Extract the (x, y) coordinate from the center of the cell holding the provided text.  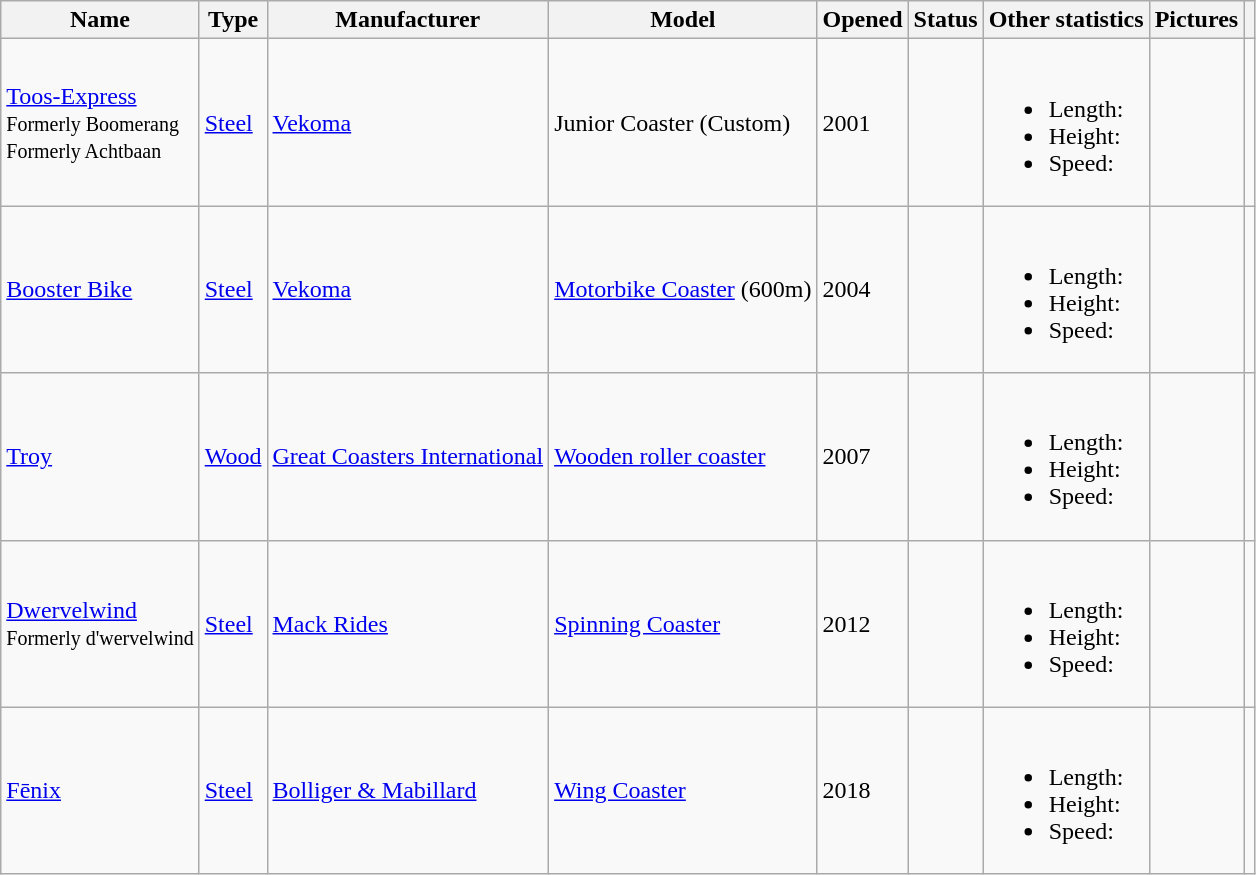
Wing Coaster (683, 790)
Great Coasters International (408, 456)
Type (233, 20)
DwervelwindFormerly d'wervelwind (100, 624)
2018 (862, 790)
Wood (233, 456)
Other statistics (1066, 20)
2007 (862, 456)
Mack Rides (408, 624)
Bolliger & Mabillard (408, 790)
Wooden roller coaster (683, 456)
Pictures (1196, 20)
Spinning Coaster (683, 624)
Junior Coaster (Custom) (683, 122)
Manufacturer (408, 20)
Motorbike Coaster (600m) (683, 290)
Status (946, 20)
Toos-ExpressFormerly BoomerangFormerly Achtbaan (100, 122)
2004 (862, 290)
2001 (862, 122)
Name (100, 20)
2012 (862, 624)
Troy (100, 456)
Fēnix (100, 790)
Opened (862, 20)
Model (683, 20)
Booster Bike (100, 290)
